Provide the [X, Y] coordinate of the cell's center where the given text is located.  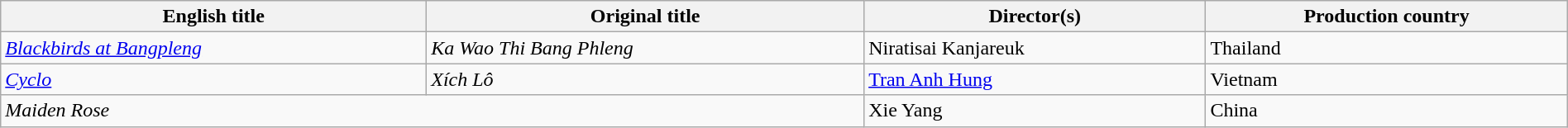
Director(s) [1035, 17]
English title [213, 17]
Ka Wao Thi Bang Phleng [645, 48]
Original title [645, 17]
China [1386, 111]
Blackbirds at Bangpleng [213, 48]
Vietnam [1386, 79]
Niratisai Kanjareuk [1035, 48]
Xích Lô [645, 79]
Thailand [1386, 48]
Xie Yang [1035, 111]
Tran Anh Hung [1035, 79]
Production country [1386, 17]
Maiden Rose [433, 111]
Cyclo [213, 79]
